Output the (x, y) coordinate of the center of the cell containing the given text.  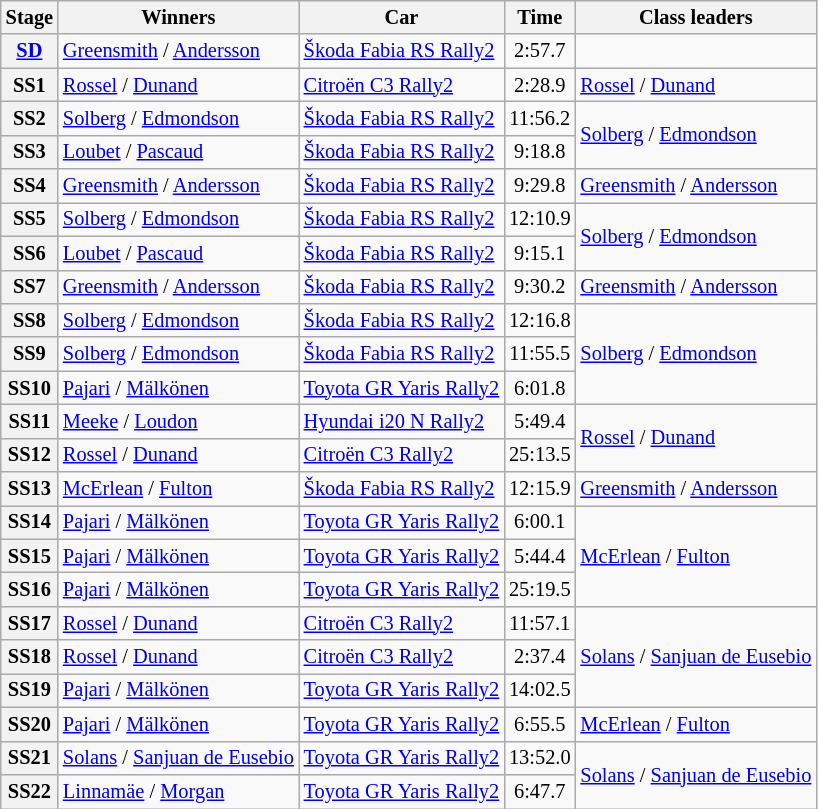
2:28.9 (540, 85)
SS10 (30, 388)
9:30.2 (540, 287)
SS16 (30, 589)
Linnamäe / Morgan (178, 791)
SS12 (30, 455)
SS22 (30, 791)
SS6 (30, 253)
5:49.4 (540, 421)
12:15.9 (540, 489)
SS21 (30, 758)
SS8 (30, 320)
Car (402, 17)
6:55.5 (540, 724)
SS5 (30, 219)
SS19 (30, 690)
SS18 (30, 657)
5:44.4 (540, 556)
SS17 (30, 623)
2:37.4 (540, 657)
SS9 (30, 354)
SS2 (30, 118)
6:00.1 (540, 522)
25:19.5 (540, 589)
Meeke / Loudon (178, 421)
12:10.9 (540, 219)
Class leaders (696, 17)
Stage (30, 17)
9:15.1 (540, 253)
11:57.1 (540, 623)
SS15 (30, 556)
SD (30, 51)
SS11 (30, 421)
SS4 (30, 186)
11:55.5 (540, 354)
2:57.7 (540, 51)
6:01.8 (540, 388)
Hyundai i20 N Rally2 (402, 421)
11:56.2 (540, 118)
14:02.5 (540, 690)
SS3 (30, 152)
25:13.5 (540, 455)
9:18.8 (540, 152)
SS1 (30, 85)
Winners (178, 17)
SS20 (30, 724)
SS13 (30, 489)
9:29.8 (540, 186)
SS7 (30, 287)
Time (540, 17)
13:52.0 (540, 758)
12:16.8 (540, 320)
6:47.7 (540, 791)
SS14 (30, 522)
